Provide the (X, Y) coordinate of the cell's center where the given text is located.  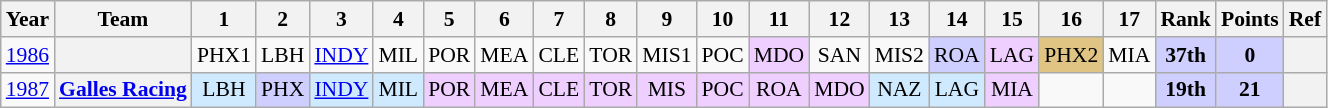
SAN (840, 55)
MIS (666, 90)
1986 (28, 55)
PHX2 (1071, 55)
MIS2 (900, 55)
Year (28, 19)
Galles Racing (123, 90)
8 (610, 19)
19th (1186, 90)
Ref (1305, 19)
2 (282, 19)
Points (1250, 19)
MIS1 (666, 55)
Team (123, 19)
3 (341, 19)
37th (1186, 55)
1 (224, 19)
21 (1250, 90)
15 (1012, 19)
Rank (1186, 19)
0 (1250, 55)
9 (666, 19)
NAZ (900, 90)
17 (1129, 19)
7 (558, 19)
13 (900, 19)
4 (398, 19)
10 (723, 19)
5 (449, 19)
14 (957, 19)
6 (504, 19)
16 (1071, 19)
1987 (28, 90)
12 (840, 19)
PHX1 (224, 55)
PHX (282, 90)
11 (780, 19)
